Search for the cell housing the specified text and yield its (x, y) center coordinate. 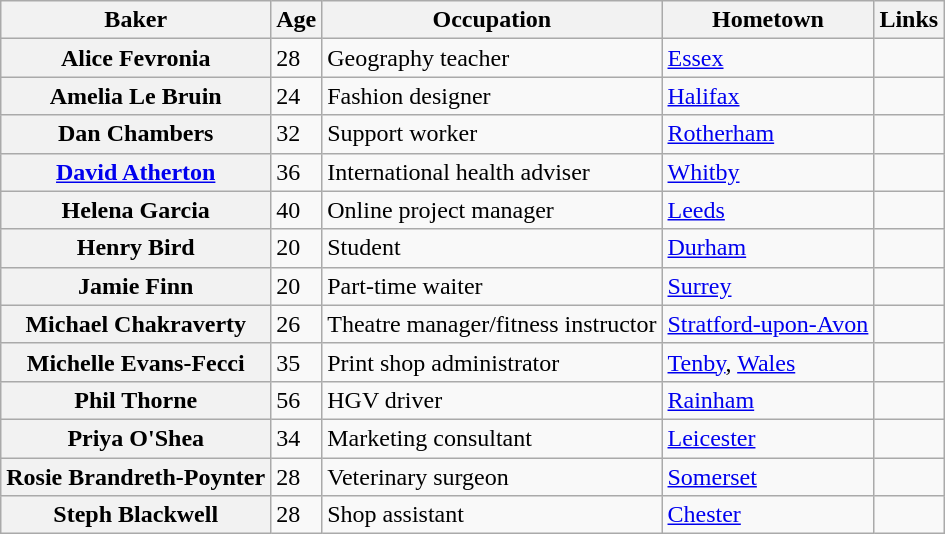
32 (296, 134)
Support worker (492, 134)
36 (296, 172)
Surrey (768, 286)
Halifax (768, 96)
Stratford-upon-Avon (768, 324)
26 (296, 324)
Baker (136, 20)
David Atherton (136, 172)
Rainham (768, 400)
Occupation (492, 20)
Leicester (768, 438)
Helena Garcia (136, 210)
Online project manager (492, 210)
Alice Fevronia (136, 58)
Michelle Evans-Fecci (136, 362)
Fashion designer (492, 96)
Hometown (768, 20)
Amelia Le Bruin (136, 96)
Chester (768, 515)
Jamie Finn (136, 286)
Somerset (768, 477)
Rosie Brandreth-Poynter (136, 477)
56 (296, 400)
Print shop administrator (492, 362)
Theatre manager/fitness instructor (492, 324)
Leeds (768, 210)
Rotherham (768, 134)
Michael Chakraverty (136, 324)
Priya O'Shea (136, 438)
34 (296, 438)
Dan Chambers (136, 134)
Veterinary surgeon (492, 477)
Links (909, 20)
Part-time waiter (492, 286)
35 (296, 362)
Marketing consultant (492, 438)
Durham (768, 248)
HGV driver (492, 400)
Whitby (768, 172)
Shop assistant (492, 515)
24 (296, 96)
Phil Thorne (136, 400)
Essex (768, 58)
Tenby, Wales (768, 362)
Henry Bird (136, 248)
International health adviser (492, 172)
Geography teacher (492, 58)
Steph Blackwell (136, 515)
40 (296, 210)
Student (492, 248)
Age (296, 20)
